Identify which cell holds the provided text, then report its (x, y) central coordinate. 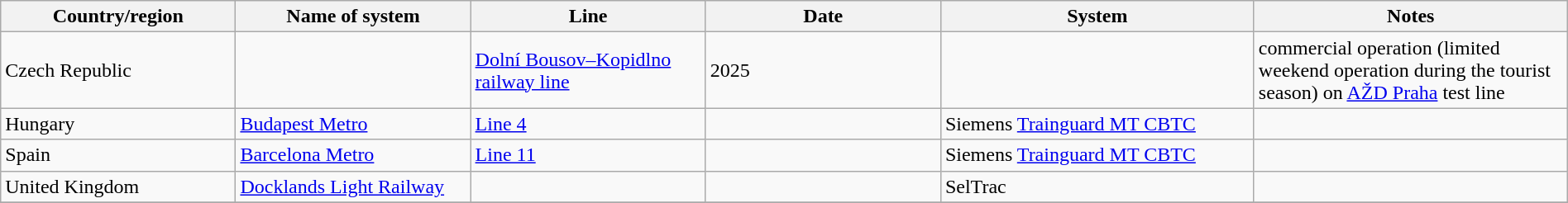
Docklands Light Railway (353, 186)
Notes (1411, 17)
Line (588, 17)
Barcelona Metro (353, 155)
Dolní Bousov–Kopidlno railway line (588, 70)
SelTrac (1097, 186)
Line 11 (588, 155)
Hungary (118, 124)
Budapest Metro (353, 124)
2025 (823, 70)
System (1097, 17)
commercial operation (limited weekend operation during the tourist season) on AŽD Praha test line (1411, 70)
Czech Republic (118, 70)
United Kingdom (118, 186)
Line 4 (588, 124)
Spain (118, 155)
Date (823, 17)
Name of system (353, 17)
Country/region (118, 17)
